From the cell containing the given text, extract its center point as [X, Y] coordinate. 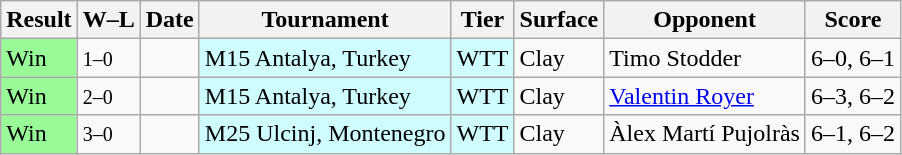
Àlex Martí Pujolràs [705, 134]
6–1, 6–2 [852, 134]
Tournament [325, 20]
2–0 [108, 96]
Score [852, 20]
1–0 [108, 58]
3–0 [108, 134]
Date [170, 20]
Result [39, 20]
M25 Ulcinj, Montenegro [325, 134]
Timo Stodder [705, 58]
Valentin Royer [705, 96]
Opponent [705, 20]
6–3, 6–2 [852, 96]
W–L [108, 20]
6–0, 6–1 [852, 58]
Tier [482, 20]
Surface [559, 20]
